Return [X, Y] of the center of cell containing provided text 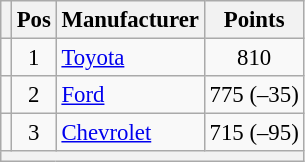
1 [34, 58]
775 (–35) [254, 95]
Manufacturer [130, 20]
Toyota [130, 58]
3 [34, 133]
810 [254, 58]
715 (–95) [254, 133]
Pos [34, 20]
Ford [130, 95]
Points [254, 20]
2 [34, 95]
Chevrolet [130, 133]
